Identify which cell holds the provided text, then report its [x, y] central coordinate. 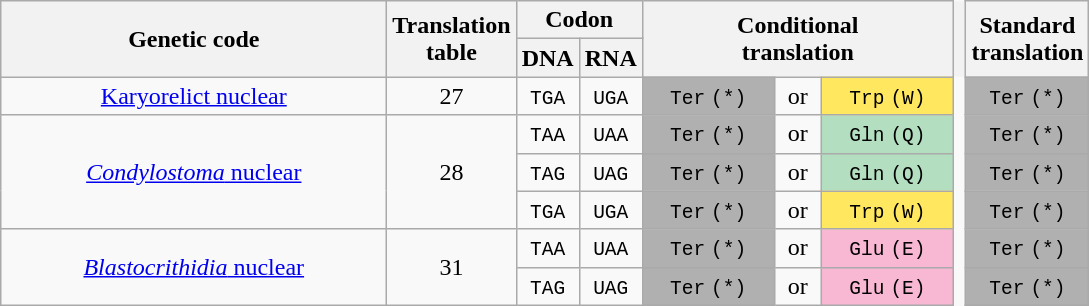
Translation table [452, 39]
Karyorelict nuclear [194, 96]
Conditional translation [798, 39]
DNA [548, 58]
Codon [579, 20]
28 [452, 172]
Blastocrithidia nuclear [194, 267]
31 [452, 267]
RNA [610, 58]
Condylostoma nuclear [194, 172]
Genetic code [194, 39]
Standard translation [1028, 39]
27 [452, 96]
